Find where the given text appears and provide that cell's center as (X, Y) coordinate. 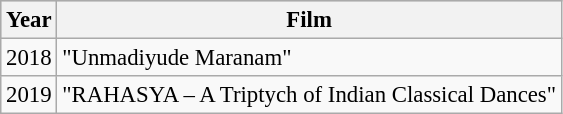
2018 (29, 58)
Film (309, 20)
Year (29, 20)
2019 (29, 95)
"RAHASYA – A Triptych of Indian Classical Dances" (309, 95)
"Unmadiyude Maranam" (309, 58)
